Identify which cell holds the provided text, then report its (x, y) central coordinate. 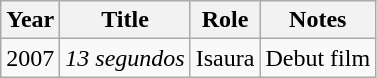
Isaura (225, 58)
2007 (30, 58)
Title (125, 20)
Notes (318, 20)
Role (225, 20)
Debut film (318, 58)
13 segundos (125, 58)
Year (30, 20)
